Return [X, Y] of the center of cell containing provided text 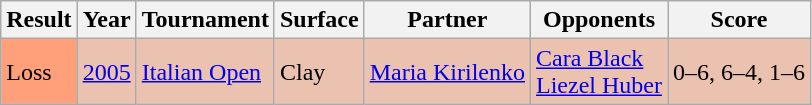
Result [39, 20]
Opponents [600, 20]
Italian Open [205, 72]
Surface [319, 20]
Tournament [205, 20]
Cara Black Liezel Huber [600, 72]
Partner [447, 20]
0–6, 6–4, 1–6 [740, 72]
Clay [319, 72]
2005 [106, 72]
Loss [39, 72]
Maria Kirilenko [447, 72]
Score [740, 20]
Year [106, 20]
